Detect which cell encompasses the target text, then output its [x, y] center coordinate. 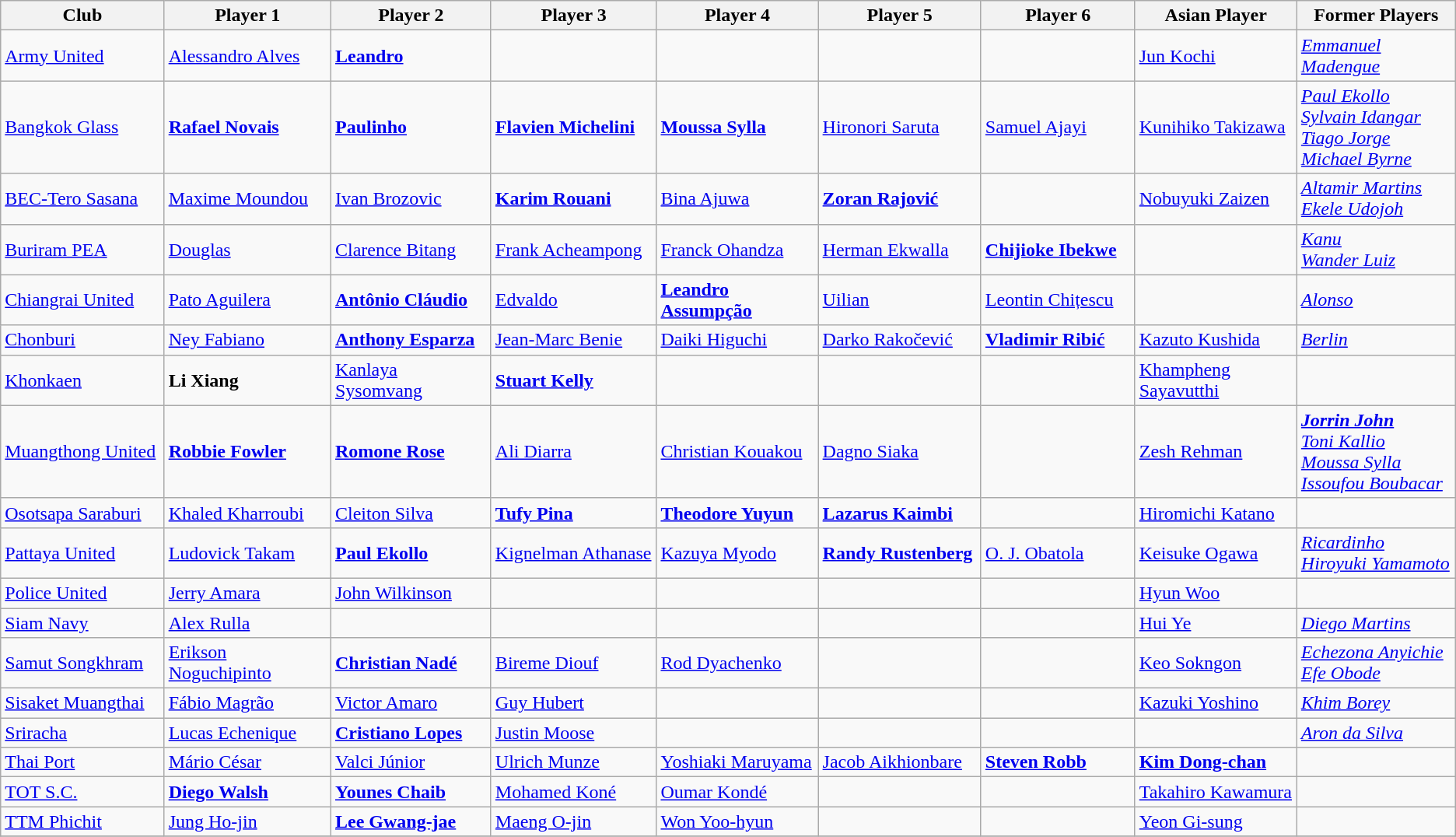
Guy Hubert [574, 703]
Younes Chaib [411, 792]
Randy Rustenberg [899, 552]
Altamir Martins Ekele Udojoh [1376, 199]
Ney Fabiano [247, 340]
Herman Ekwalla [899, 249]
Kanu Wander Luiz [1376, 249]
Player 1 [247, 16]
Sriracha [82, 733]
Player 6 [1058, 16]
Paul Ekollo [411, 552]
Khaled Kharroubi [247, 513]
Franck Ohandza [737, 249]
Keo Sokngon [1216, 663]
Chijioke Ibekwe [1058, 249]
TOT S.C. [82, 792]
Khampheng Sayavutthi [1216, 380]
BEC-Tero Sasana [82, 199]
Jung Ho-jin [247, 821]
Nobuyuki Zaizen [1216, 199]
Maeng O-jin [574, 821]
Paul Ekollo Sylvain Idangar Tiago Jorge Michael Byrne [1376, 128]
Valci Júnior [411, 762]
Flavien Michelini [574, 128]
Former Players [1376, 16]
Hui Ye [1216, 623]
Jun Kochi [1216, 56]
Maxime Moundou [247, 199]
Siam Navy [82, 623]
Samut Songkhram [82, 663]
Alex Rulla [247, 623]
Fábio Magrão [247, 703]
Bina Ajuwa [737, 199]
Ulrich Munze [574, 762]
Emmanuel Madengue [1376, 56]
Samuel Ajayi [1058, 128]
Player 3 [574, 16]
Victor Amaro [411, 703]
Kazuya Myodo [737, 552]
Leandro Assumpção [737, 300]
Justin Moose [574, 733]
Lazarus Kaimbi [899, 513]
Cristiano Lopes [411, 733]
Alonso [1376, 300]
Karim Rouani [574, 199]
Paulinho [411, 128]
Kunihiko Takizawa [1216, 128]
Player 5 [899, 16]
Zesh Rehman [1216, 451]
Diego Martins [1376, 623]
Christian Nadé [411, 663]
Berlin [1376, 340]
Club [82, 16]
John Wilkinson [411, 593]
Tufy Pina [574, 513]
Douglas [247, 249]
Mário César [247, 762]
Muangthong United [82, 451]
Osotsapa Saraburi [82, 513]
Jean-Marc Benie [574, 340]
Erikson Noguchipinto [247, 663]
Ali Diarra [574, 451]
Ludovick Takam [247, 552]
Clarence Bitang [411, 249]
Won Yoo-hyun [737, 821]
Kazuki Yoshino [1216, 703]
Pattaya United [82, 552]
Cleiton Silva [411, 513]
Sisaket Muangthai [82, 703]
Stuart Kelly [574, 380]
TTM Phichit [82, 821]
Rod Dyachenko [737, 663]
Jorrin John Toni Kallio Moussa Sylla Issoufou Boubacar [1376, 451]
Vladimir Ribić [1058, 340]
Darko Rakočević [899, 340]
Khonkaen [82, 380]
Police United [82, 593]
Thai Port [82, 762]
Oumar Kondé [737, 792]
Zoran Rajović [899, 199]
Mohamed Koné [574, 792]
Anthony Esparza [411, 340]
Keisuke Ogawa [1216, 552]
Leandro [411, 56]
Daiki Higuchi [737, 340]
Yeon Gi-sung [1216, 821]
Kazuto Kushida [1216, 340]
Ivan Brozovic [411, 199]
Chonburi [82, 340]
Kim Dong-chan [1216, 762]
Kignelman Athanase [574, 552]
Buriram PEA [82, 249]
Rafael Novais [247, 128]
Takahiro Kawamura [1216, 792]
Uilian [899, 300]
Yoshiaki Maruyama [737, 762]
Robbie Fowler [247, 451]
Antônio Cláudio [411, 300]
Li Xiang [247, 380]
Player 2 [411, 16]
Hyun Woo [1216, 593]
Bireme Diouf [574, 663]
Frank Acheampong [574, 249]
Pato Aguilera [247, 300]
Romone Rose [411, 451]
Diego Walsh [247, 792]
Kanlaya Sysomvang [411, 380]
Theodore Yuyun [737, 513]
Jerry Amara [247, 593]
Chiangrai United [82, 300]
Jacob Aikhionbare [899, 762]
Alessandro Alves [247, 56]
O. J. Obatola [1058, 552]
Bangkok Glass [82, 128]
Moussa Sylla [737, 128]
Asian Player [1216, 16]
Dagno Siaka [899, 451]
Hiromichi Katano [1216, 513]
Christian Kouakou [737, 451]
Echezona Anyichie Efe Obode [1376, 663]
Lee Gwang-jae [411, 821]
Lucas Echenique [247, 733]
Hironori Saruta [899, 128]
Army United [82, 56]
Steven Robb [1058, 762]
Player 4 [737, 16]
Ricardinho Hiroyuki Yamamoto [1376, 552]
Edvaldo [574, 300]
Aron da Silva [1376, 733]
Khim Borey [1376, 703]
Leontin Chițescu [1058, 300]
